Return [X, Y] of the center of cell containing provided text 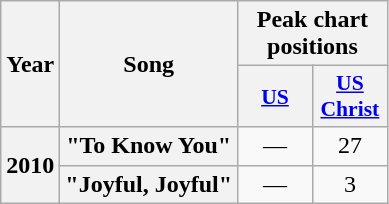
3 [350, 184]
"Joyful, Joyful" [149, 184]
"To Know You" [149, 146]
2010 [30, 165]
US [276, 96]
US Christ [350, 96]
Song [149, 64]
27 [350, 146]
Year [30, 64]
Peak chart positions [313, 34]
